Detect which cell encompasses the target text, then output its (x, y) center coordinate. 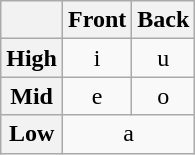
o (164, 96)
Front (98, 20)
High (32, 58)
Back (164, 20)
Mid (32, 96)
a (129, 134)
Low (32, 134)
i (98, 58)
u (164, 58)
e (98, 96)
